Detect which cell encompasses the target text, then output its [x, y] center coordinate. 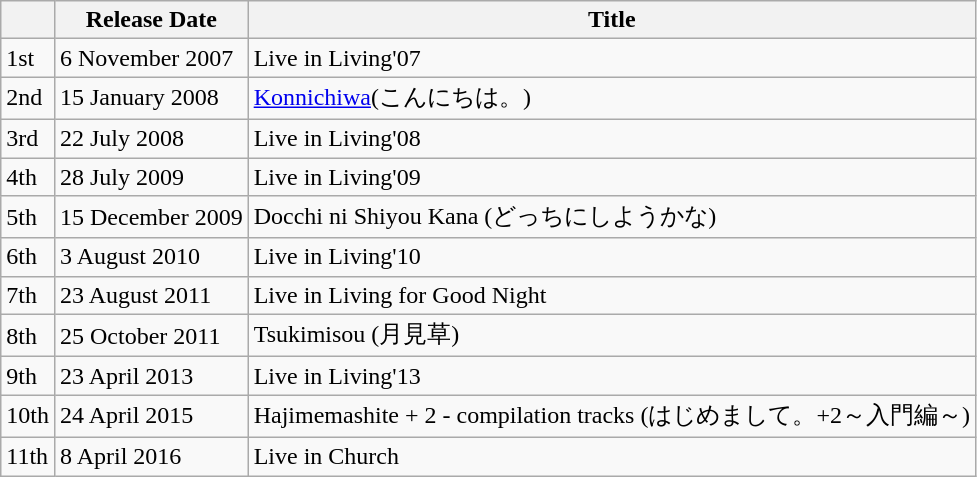
28 July 2009 [151, 177]
24 April 2015 [151, 416]
Live in Living'13 [612, 376]
10th [28, 416]
11th [28, 456]
Tsukimisou (月見草) [612, 336]
25 October 2011 [151, 336]
23 August 2011 [151, 295]
Live in Church [612, 456]
3 August 2010 [151, 257]
Live in Living'07 [612, 58]
6th [28, 257]
Title [612, 20]
23 April 2013 [151, 376]
Live in Living'10 [612, 257]
Live in Living for Good Night [612, 295]
Docchi ni Shiyou Kana (どっちにしようかな) [612, 218]
8th [28, 336]
Live in Living'09 [612, 177]
7th [28, 295]
4th [28, 177]
6 November 2007 [151, 58]
15 January 2008 [151, 98]
Hajimemashite + 2 - compilation tracks (はじめまして。+2～入門編～) [612, 416]
22 July 2008 [151, 138]
5th [28, 218]
3rd [28, 138]
9th [28, 376]
Live in Living'08 [612, 138]
1st [28, 58]
Konnichiwa(こんにちは。) [612, 98]
15 December 2009 [151, 218]
8 April 2016 [151, 456]
Release Date [151, 20]
2nd [28, 98]
